Return (x, y) of the center of cell containing provided text 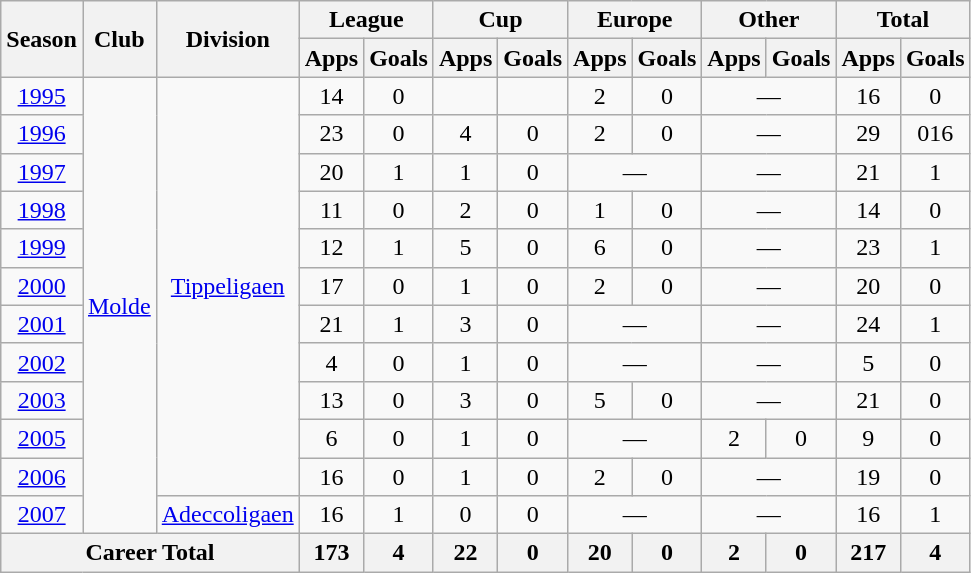
29 (868, 134)
Career Total (150, 553)
1996 (42, 134)
Season (42, 39)
217 (868, 553)
Adeccoligaen (228, 515)
24 (868, 324)
016 (935, 134)
17 (331, 286)
12 (331, 248)
9 (868, 438)
Division (228, 39)
2001 (42, 324)
22 (465, 553)
13 (331, 400)
Other (769, 20)
11 (331, 210)
1998 (42, 210)
Total (903, 20)
173 (331, 553)
Cup (500, 20)
2005 (42, 438)
Club (119, 39)
2007 (42, 515)
1997 (42, 172)
19 (868, 477)
Molde (119, 306)
Tippeligaen (228, 286)
2000 (42, 286)
Europe (635, 20)
1999 (42, 248)
2006 (42, 477)
2003 (42, 400)
1995 (42, 96)
League (366, 20)
2002 (42, 362)
